Locate the cell with the specified text and output its (X, Y) center coordinate. 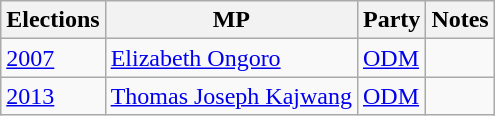
Notes (460, 20)
Thomas Joseph Kajwang (231, 96)
Party (391, 20)
Elections (53, 20)
2007 (53, 58)
2013 (53, 96)
MP (231, 20)
Elizabeth Ongoro (231, 58)
